Detect which cell encompasses the target text, then output its (x, y) center coordinate. 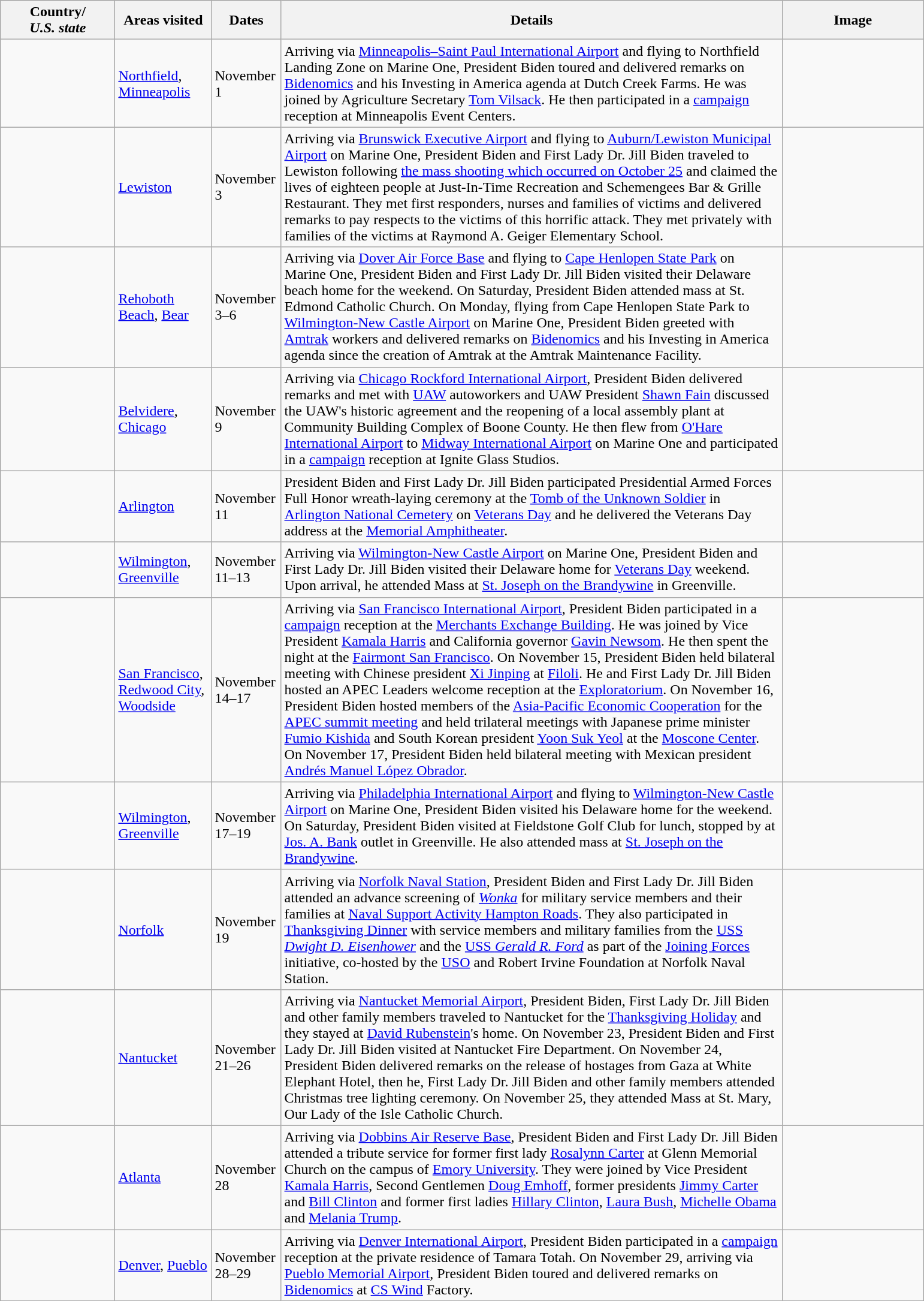
Dates (246, 20)
Denver, Pueblo (163, 1265)
November 17–19 (246, 826)
Norfolk (163, 929)
November 21–26 (246, 1058)
Country/U.S. state (58, 20)
November 11 (246, 506)
November 9 (246, 418)
Areas visited (163, 20)
November 3 (246, 187)
November 11–13 (246, 570)
Image (853, 20)
Lewiston (163, 187)
Details (532, 20)
November 1 (246, 83)
Arlington (163, 506)
November 28 (246, 1177)
November 3–6 (246, 307)
November 28–29 (246, 1265)
November 19 (246, 929)
Rehoboth Beach, Bear (163, 307)
San Francisco, Redwood City, Woodside (163, 689)
November 14–17 (246, 689)
Belvidere, Chicago (163, 418)
Nantucket (163, 1058)
Atlanta (163, 1177)
Northfield, Minneapolis (163, 83)
